Capture the cell that displays the provided text and extract its [X, Y] central coordinate. 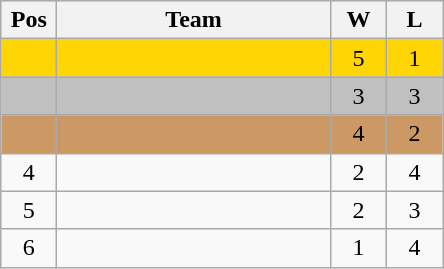
W [358, 20]
6 [29, 248]
L [414, 20]
Team [194, 20]
Pos [29, 20]
